Output the (x, y) coordinate of the center of the cell containing the given text.  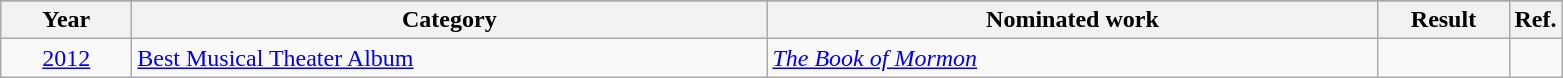
2012 (66, 58)
Year (66, 20)
Best Musical Theater Album (450, 58)
The Book of Mormon (1072, 58)
Ref. (1536, 20)
Nominated work (1072, 20)
Result (1444, 20)
Category (450, 20)
